Extract the (X, Y) coordinate from the center of the cell holding the provided text.  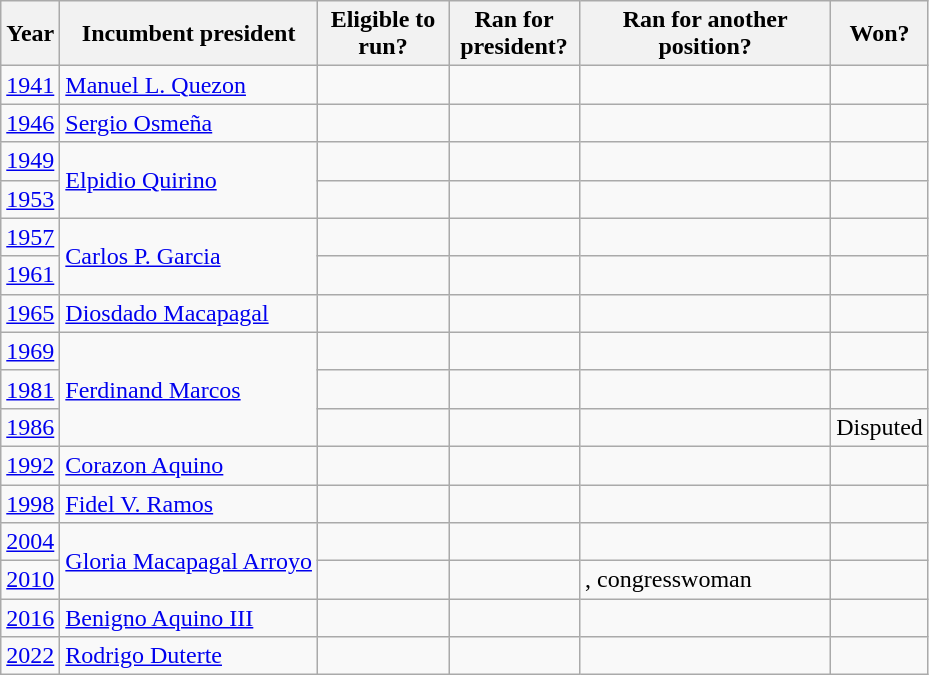
1949 (30, 161)
2004 (30, 542)
Rodrigo Duterte (189, 656)
Corazon Aquino (189, 465)
2022 (30, 656)
Elpidio Quirino (189, 180)
Sergio Osmeña (189, 123)
1981 (30, 389)
1998 (30, 503)
1941 (30, 85)
1961 (30, 275)
Incumbent president (189, 34)
1953 (30, 199)
Won? (880, 34)
1957 (30, 237)
Disputed (880, 427)
Fidel V. Ramos (189, 503)
1969 (30, 351)
Manuel L. Quezon (189, 85)
1946 (30, 123)
Ran for president? (514, 34)
Gloria Macapagal Arroyo (189, 561)
1965 (30, 313)
1986 (30, 427)
1992 (30, 465)
Carlos P. Garcia (189, 256)
2016 (30, 618)
, congresswoman (706, 580)
Ran for another position? (706, 34)
Year (30, 34)
2010 (30, 580)
Eligible to run? (382, 34)
Ferdinand Marcos (189, 389)
Benigno Aquino III (189, 618)
Diosdado Macapagal (189, 313)
